For the text-containing cell, return its midpoint in (X, Y) coordinate format. 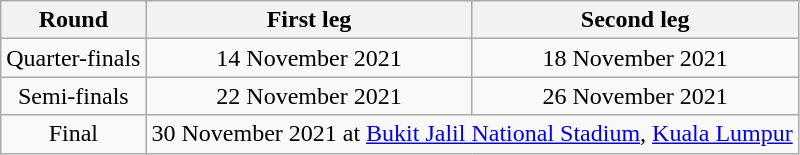
Semi-finals (74, 96)
22 November 2021 (309, 96)
26 November 2021 (635, 96)
Round (74, 20)
18 November 2021 (635, 58)
Final (74, 134)
First leg (309, 20)
14 November 2021 (309, 58)
30 November 2021 at Bukit Jalil National Stadium, Kuala Lumpur (472, 134)
Quarter-finals (74, 58)
Second leg (635, 20)
